Provide the [x, y] coordinate of the cell's center where the given text is located.  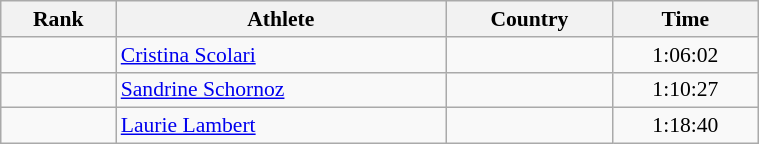
Rank [58, 19]
Athlete [281, 19]
Cristina Scolari [281, 55]
Laurie Lambert [281, 126]
1:10:27 [686, 90]
Sandrine Schornoz [281, 90]
1:18:40 [686, 126]
1:06:02 [686, 55]
Time [686, 19]
Country [530, 19]
